Locate the cell with the specified text and output its (X, Y) center coordinate. 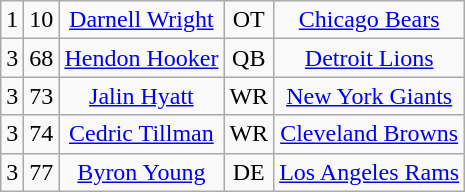
QB (249, 58)
Darnell Wright (142, 20)
DE (249, 172)
Cleveland Browns (370, 134)
1 (12, 20)
77 (42, 172)
Byron Young (142, 172)
73 (42, 96)
Chicago Bears (370, 20)
New York Giants (370, 96)
Hendon Hooker (142, 58)
74 (42, 134)
10 (42, 20)
Cedric Tillman (142, 134)
OT (249, 20)
Jalin Hyatt (142, 96)
Detroit Lions (370, 58)
Los Angeles Rams (370, 172)
68 (42, 58)
